Extract the [x, y] coordinate from the center of the cell holding the provided text.  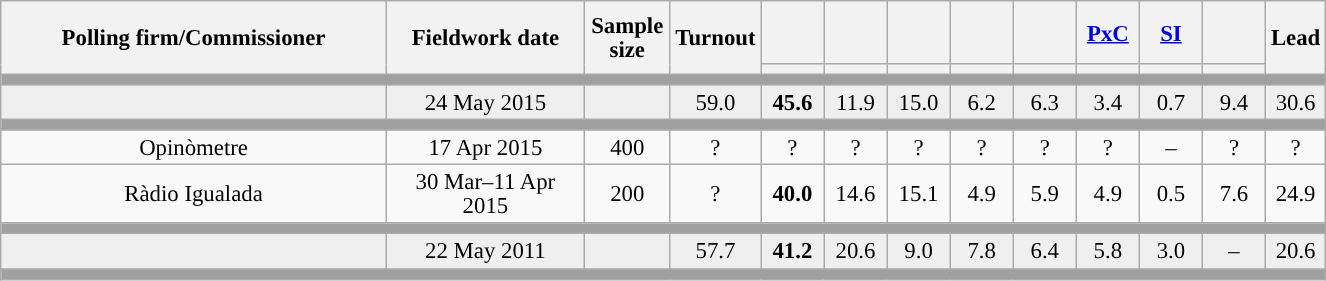
7.6 [1234, 194]
5.8 [1108, 252]
30 Mar–11 Apr 2015 [485, 194]
15.1 [918, 194]
Fieldwork date [485, 38]
9.0 [918, 252]
24.9 [1296, 194]
57.7 [716, 252]
22 May 2011 [485, 252]
SI [1170, 32]
Opinòmetre [194, 148]
45.6 [792, 102]
41.2 [792, 252]
200 [627, 194]
400 [627, 148]
PxC [1108, 32]
6.3 [1044, 102]
40.0 [792, 194]
15.0 [918, 102]
30.6 [1296, 102]
Polling firm/Commissioner [194, 38]
6.2 [982, 102]
14.6 [856, 194]
0.5 [1170, 194]
0.7 [1170, 102]
17 Apr 2015 [485, 148]
5.9 [1044, 194]
3.4 [1108, 102]
Ràdio Igualada [194, 194]
Sample size [627, 38]
24 May 2015 [485, 102]
59.0 [716, 102]
11.9 [856, 102]
Turnout [716, 38]
7.8 [982, 252]
9.4 [1234, 102]
3.0 [1170, 252]
Lead [1296, 38]
6.4 [1044, 252]
